Extract the (X, Y) coordinate from the center of the cell holding the provided text.  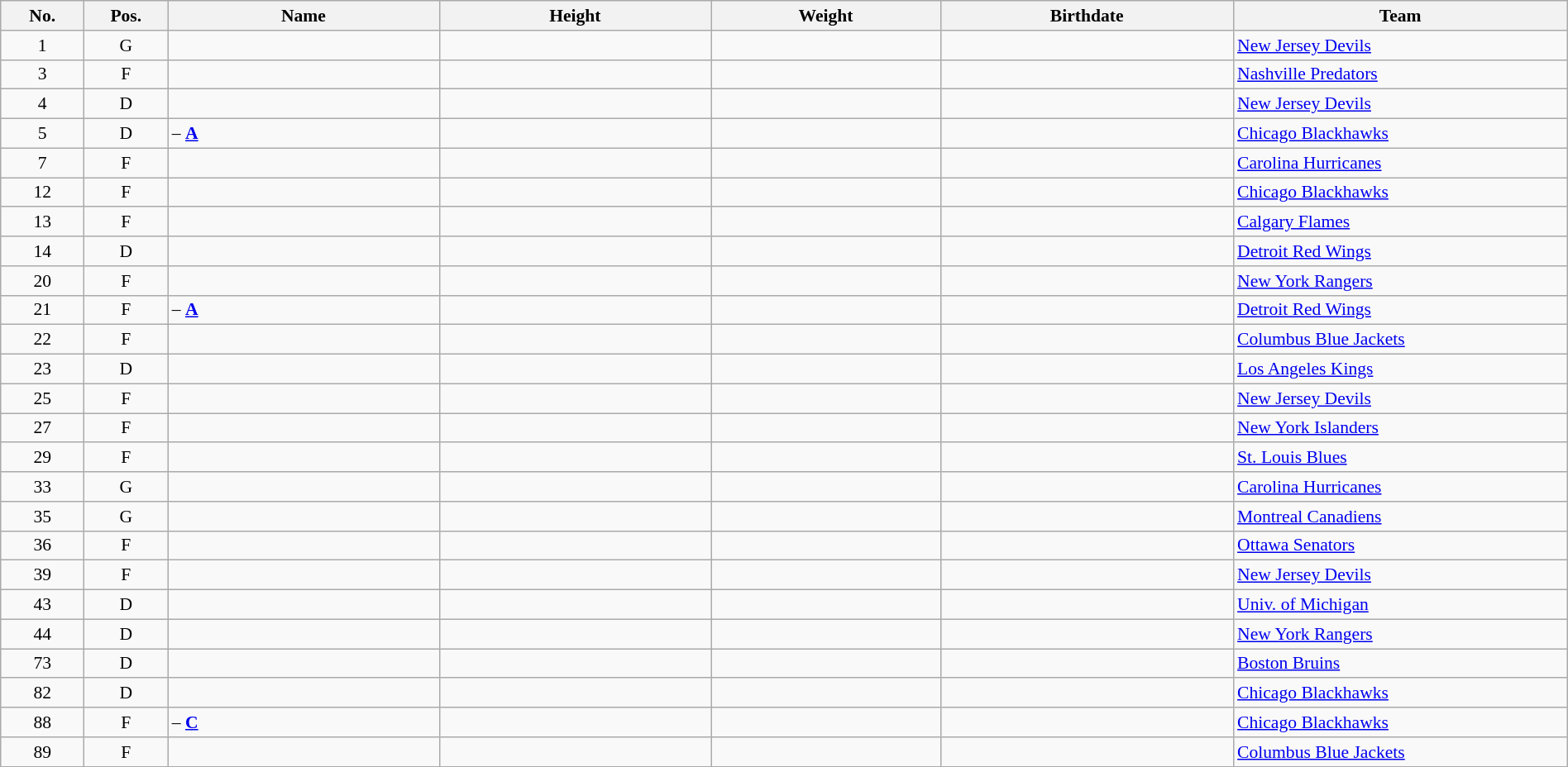
3 (43, 74)
1 (43, 45)
New York Islanders (1400, 428)
33 (43, 487)
Ottawa Senators (1400, 545)
12 (43, 193)
Boston Bruins (1400, 664)
Height (575, 16)
25 (43, 398)
Pos. (126, 16)
Los Angeles Kings (1400, 369)
43 (43, 605)
22 (43, 340)
Montreal Canadiens (1400, 517)
23 (43, 369)
35 (43, 517)
Univ. of Michigan (1400, 605)
No. (43, 16)
88 (43, 722)
39 (43, 575)
21 (43, 310)
4 (43, 104)
7 (43, 163)
– C (304, 722)
29 (43, 458)
44 (43, 634)
73 (43, 664)
20 (43, 281)
14 (43, 251)
89 (43, 752)
13 (43, 222)
82 (43, 693)
36 (43, 545)
Nashville Predators (1400, 74)
Calgary Flames (1400, 222)
St. Louis Blues (1400, 458)
5 (43, 134)
27 (43, 428)
Team (1400, 16)
Birthdate (1087, 16)
Name (304, 16)
Weight (826, 16)
